Extract the (x, y) coordinate from the center of the cell holding the provided text.  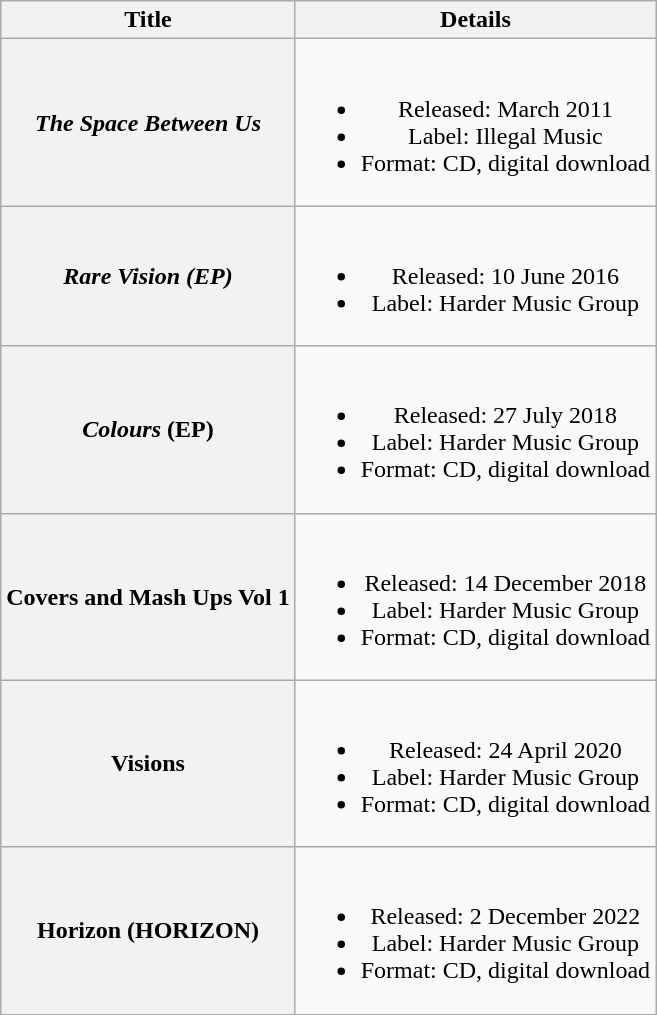
Covers and Mash Ups Vol 1 (148, 596)
Released: 14 December 2018Label: Harder Music GroupFormat: CD, digital download (475, 596)
Colours (EP) (148, 430)
Released: March 2011Label: Illegal MusicFormat: CD, digital download (475, 122)
Title (148, 20)
Released: 24 April 2020Label: Harder Music GroupFormat: CD, digital download (475, 764)
Released: 27 July 2018Label: Harder Music GroupFormat: CD, digital download (475, 430)
Visions (148, 764)
Details (475, 20)
Released: 2 December 2022Label: Harder Music GroupFormat: CD, digital download (475, 930)
The Space Between Us (148, 122)
Released: 10 June 2016Label: Harder Music Group (475, 276)
Horizon (HORIZON) (148, 930)
Rare Vision (EP) (148, 276)
